Identify which cell holds the provided text, then report its [X, Y] central coordinate. 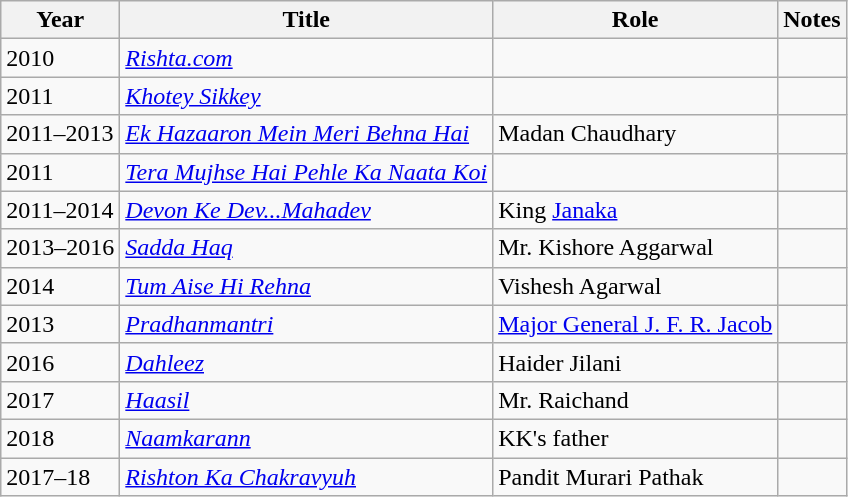
2018 [60, 438]
Mr. Kishore Aggarwal [636, 248]
Major General J. F. R. Jacob [636, 324]
Madan Chaudhary [636, 134]
2011–2014 [60, 210]
Sadda Haq [306, 248]
2013 [60, 324]
Tum Aise Hi Rehna [306, 286]
Ek Hazaaron Mein Meri Behna Hai [306, 134]
Khotey Sikkey [306, 96]
2011–2013 [60, 134]
2016 [60, 362]
Year [60, 20]
Rishta.com [306, 58]
2017–18 [60, 477]
Rishton Ka Chakravyuh [306, 477]
2010 [60, 58]
Notes [812, 20]
Devon Ke Dev...Mahadev [306, 210]
Haasil [306, 400]
Title [306, 20]
Naamkarann [306, 438]
Pradhanmantri [306, 324]
Mr. Raichand [636, 400]
2014 [60, 286]
King Janaka [636, 210]
Role [636, 20]
2017 [60, 400]
2013–2016 [60, 248]
Pandit Murari Pathak [636, 477]
Tera Mujhse Hai Pehle Ka Naata Koi [306, 172]
Haider Jilani [636, 362]
KK's father [636, 438]
Vishesh Agarwal [636, 286]
Dahleez [306, 362]
